For the text-containing cell, return its midpoint in [x, y] coordinate format. 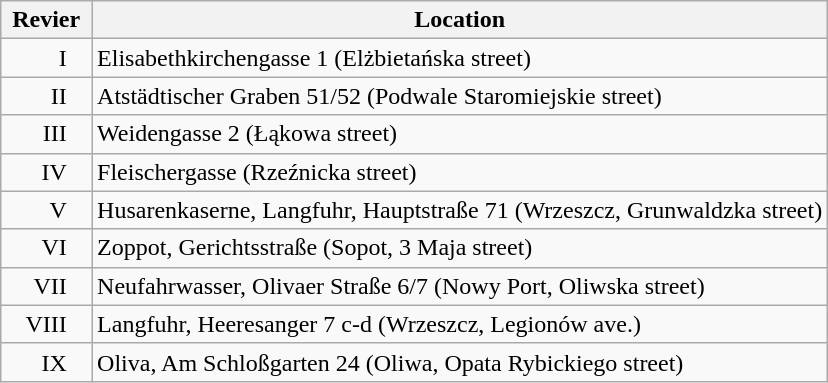
V [46, 210]
Atstädtischer Graben 51/52 (Podwale Staromiejskie street) [460, 96]
IX [46, 362]
Oliva, Am Schloßgarten 24 (Oliwa, Opata Rybickiego street) [460, 362]
IV [46, 172]
Zoppot, Gerichtsstraße (Sopot, 3 Maja street) [460, 248]
Fleischergasse (Rzeźnicka street) [460, 172]
Elisabethkirchengasse 1 (Elżbietańska street) [460, 58]
Revier [46, 20]
Neufahrwasser, Olivaer Straße 6/7 (Nowy Port, Oliwska street) [460, 286]
I [46, 58]
Location [460, 20]
II [46, 96]
Weidengasse 2 (Łąkowa street) [460, 134]
VII [46, 286]
Husarenkaserne, Langfuhr, Hauptstraße 71 (Wrzeszcz, Grunwaldzka street) [460, 210]
VIII [46, 324]
Langfuhr, Heeresanger 7 c-d (Wrzeszcz, Legionów ave.) [460, 324]
III [46, 134]
VI [46, 248]
